Return [x, y] of the center of cell containing provided text 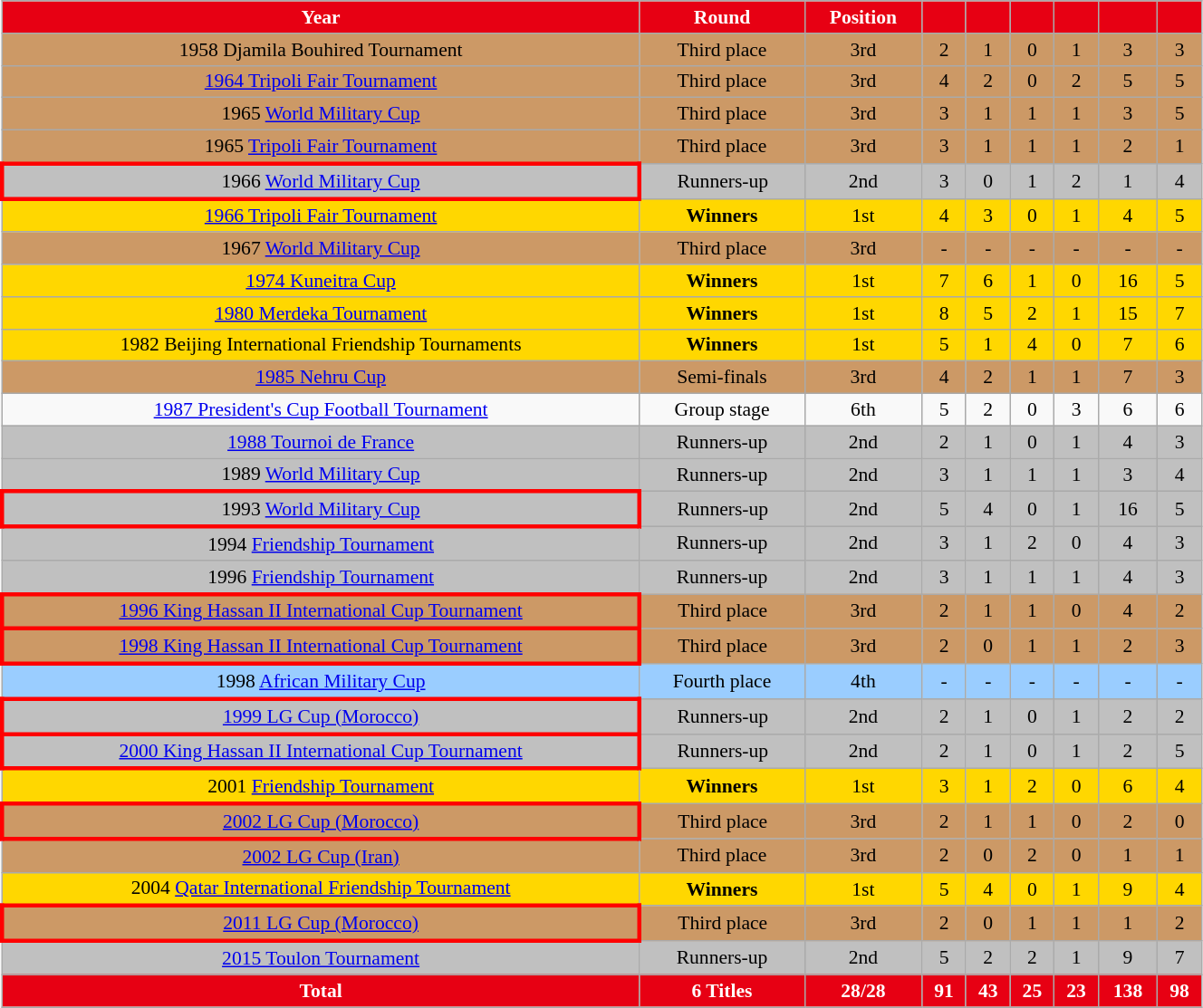
23 [1076, 991]
98 [1179, 991]
2004 Qatar International Friendship Tournament [321, 889]
1987 President's Cup Football Tournament [321, 410]
6 Titles [722, 991]
1982 Beijing International Friendship Tournaments [321, 345]
1964 Tripoli Fair Tournament [321, 82]
1988 Tournoi de France [321, 442]
43 [987, 991]
1998 African Military Cup [321, 681]
1989 World Military Cup [321, 475]
2015 Toulon Tournament [321, 958]
1966 Tripoli Fair Tournament [321, 216]
1967 World Military Cup [321, 249]
1965 Tripoli Fair Tournament [321, 147]
25 [1033, 991]
6th [863, 410]
1998 King Hassan II International Cup Tournament [321, 647]
Round [722, 17]
2011 LG Cup (Morocco) [321, 924]
2000 King Hassan II International Cup Tournament [321, 752]
1985 Nehru Cup [321, 378]
1993 World Military Cup [321, 509]
1965 World Military Cup [321, 114]
1994 Friendship Tournament [321, 543]
1996 Friendship Tournament [321, 578]
15 [1127, 313]
2001 Friendship Tournament [321, 786]
91 [944, 991]
1996 King Hassan II International Cup Tournament [321, 612]
2002 LG Cup (Iran) [321, 855]
1980 Merdeka Tournament [321, 313]
28/28 [863, 991]
8 [944, 313]
4th [863, 681]
2002 LG Cup (Morocco) [321, 822]
Semi-finals [722, 378]
1974 Kuneitra Cup [321, 281]
1958 Djamila Bouhired Tournament [321, 50]
1966 World Military Cup [321, 181]
Year [321, 17]
1999 LG Cup (Morocco) [321, 717]
Fourth place [722, 681]
Position [863, 17]
138 [1127, 991]
Group stage [722, 410]
Total [321, 991]
